Pinpoint the cell where the given text exists, returning its (x, y) midpoint coordinate. 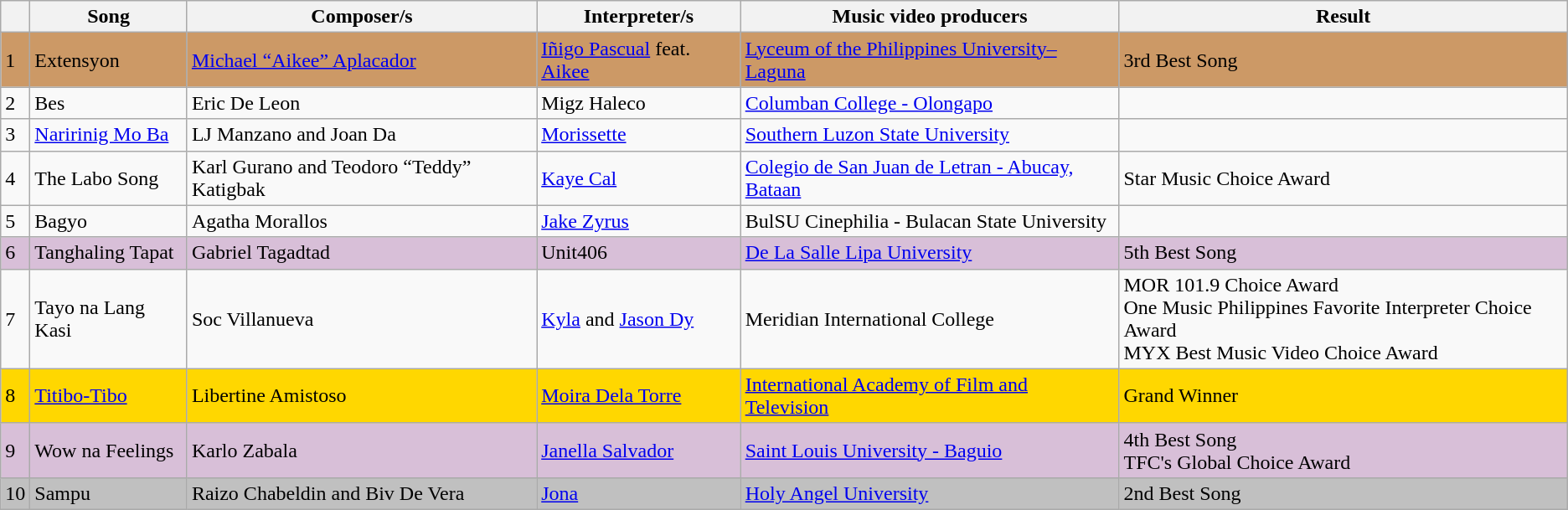
7 (15, 318)
Jona (638, 493)
The Labo Song (109, 178)
Meridian International College (930, 318)
10 (15, 493)
Libertine Amistoso (362, 395)
Migz Haleco (638, 103)
Titibo-Tibo (109, 395)
Lyceum of the Philippines University–Laguna (930, 60)
Gabriel Tagadtad (362, 253)
Moira Dela Torre (638, 395)
Result (1344, 17)
Agatha Morallos (362, 221)
Eric De Leon (362, 103)
9 (15, 451)
Holy Angel University (930, 493)
LJ Manzano and Joan Da (362, 135)
MOR 101.9 Choice AwardOne Music Philippines Favorite Interpreter Choice AwardMYX Best Music Video Choice Award (1344, 318)
4th Best SongTFC's Global Choice Award (1344, 451)
International Academy of Film and Television (930, 395)
Bagyo (109, 221)
3rd Best Song (1344, 60)
Song (109, 17)
3 (15, 135)
Unit406 (638, 253)
1 (15, 60)
Morissette (638, 135)
Iñigo Pascual feat. Aikee (638, 60)
Interpreter/s (638, 17)
4 (15, 178)
Jake Zyrus (638, 221)
5 (15, 221)
Kaye Cal (638, 178)
Soc Villanueva (362, 318)
Sampu (109, 493)
Music video producers (930, 17)
Grand Winner (1344, 395)
Janella Salvador (638, 451)
Columban College - Olongapo (930, 103)
Tayo na Lang Kasi (109, 318)
2nd Best Song (1344, 493)
Karl Gurano and Teodoro “Teddy” Katigbak (362, 178)
Kyla and Jason Dy (638, 318)
Tanghaling Tapat (109, 253)
5th Best Song (1344, 253)
Raizo Chabeldin and Biv De Vera (362, 493)
Colegio de San Juan de Letran - Abucay, Bataan (930, 178)
Southern Luzon State University (930, 135)
2 (15, 103)
6 (15, 253)
Composer/s (362, 17)
Star Music Choice Award (1344, 178)
8 (15, 395)
Karlo Zabala (362, 451)
Naririnig Mo Ba (109, 135)
BulSU Cinephilia - Bulacan State University (930, 221)
De La Salle Lipa University (930, 253)
Michael “Aikee” Aplacador (362, 60)
Wow na Feelings (109, 451)
Extensyon (109, 60)
Bes (109, 103)
Saint Louis University - Baguio (930, 451)
